For the text-containing cell, return its midpoint in [x, y] coordinate format. 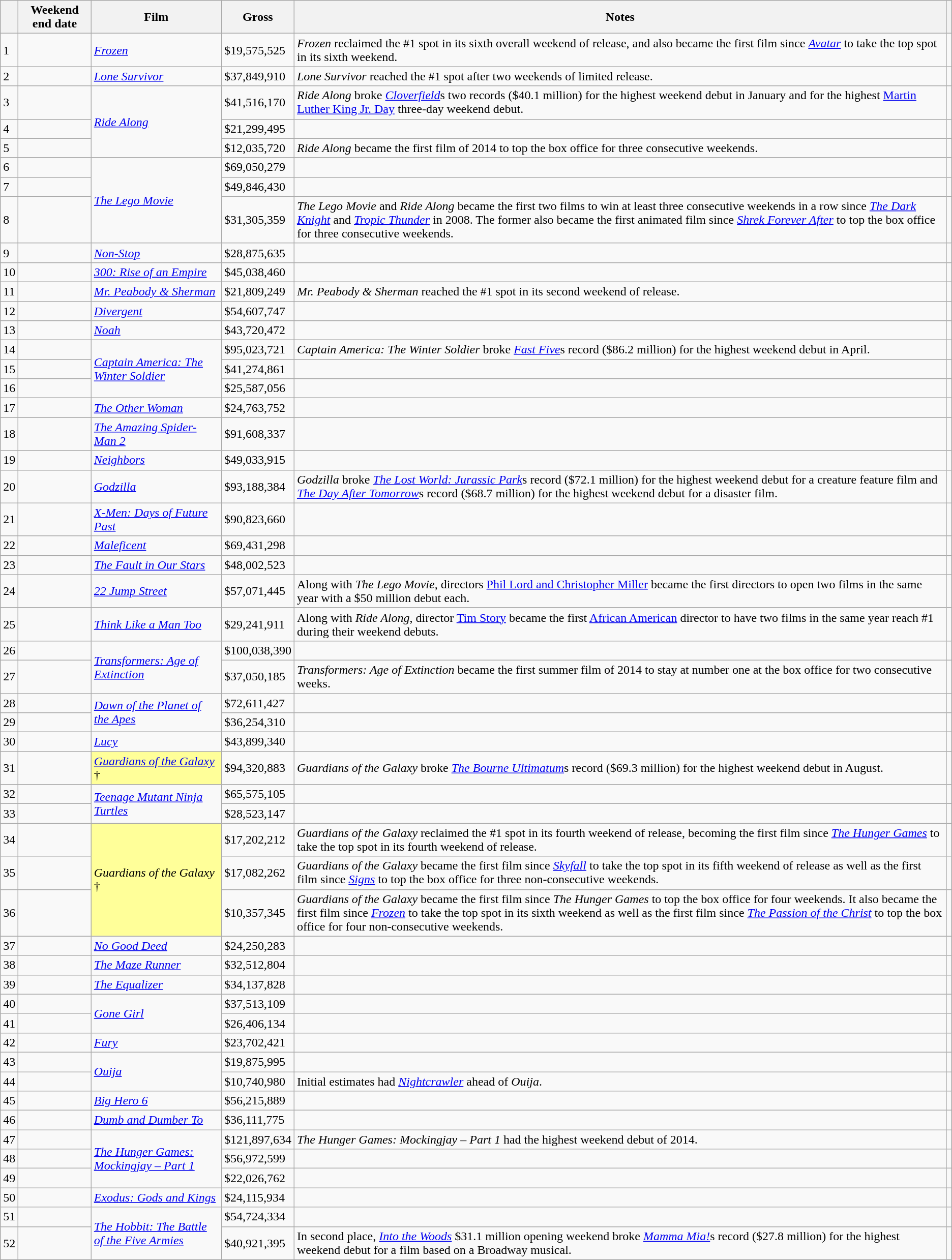
$37,849,910 [257, 76]
$24,250,283 [257, 946]
Exodus: Gods and Kings [156, 1197]
The Hunger Games: Mockingjay – Part 1 had the highest weekend debut of 2014. [620, 1139]
Mr. Peabody & Sherman reached the #1 spot in its second weekend of release. [620, 291]
Initial estimates had Nightcrawler ahead of Ouija. [620, 1082]
The Maze Runner [156, 965]
21 [9, 520]
$34,137,828 [257, 984]
29 [9, 723]
Film [156, 17]
$19,575,525 [257, 50]
$31,305,359 [257, 220]
Captain America: The Winter Soldier broke Fast Fives record ($86.2 million) for the highest weekend debut in April. [620, 350]
8 [9, 220]
41 [9, 1023]
Gross [257, 17]
Gone Girl [156, 1013]
Non-Stop [156, 253]
Dumb and Dumber To [156, 1120]
32 [9, 794]
28 [9, 703]
Neighbors [156, 460]
Guardians of the Galaxy broke The Bourne Ultimatums record ($69.3 million) for the highest weekend debut in August. [620, 768]
$54,724,334 [257, 1217]
34 [9, 840]
The Hunger Games: Mockingjay – Part 1 [156, 1159]
The Other Woman [156, 408]
Noah [156, 331]
$26,406,134 [257, 1023]
$69,050,279 [257, 167]
44 [9, 1082]
The Hobbit: The Battle of the Five Armies [156, 1234]
Transformers: Age of Extinction became the first summer film of 2014 to stay at number one at the box office for two consecutive weeks. [620, 676]
300: Rise of an Empire [156, 272]
2 [9, 76]
43 [9, 1062]
24 [9, 591]
3 [9, 103]
Transformers: Age of Extinction [156, 667]
$36,111,775 [257, 1120]
$57,071,445 [257, 591]
33 [9, 814]
Lucy [156, 742]
4 [9, 129]
$41,516,170 [257, 103]
Ride Along became the first film of 2014 to top the box office for three consecutive weekends. [620, 148]
Lone Survivor [156, 76]
52 [9, 1243]
$43,899,340 [257, 742]
Godzilla [156, 486]
27 [9, 676]
16 [9, 388]
46 [9, 1120]
Mr. Peabody & Sherman [156, 291]
$36,254,310 [257, 723]
$69,431,298 [257, 546]
35 [9, 873]
50 [9, 1197]
$24,115,934 [257, 1197]
$24,763,752 [257, 408]
$43,720,472 [257, 331]
$56,215,889 [257, 1101]
$56,972,599 [257, 1159]
$54,607,747 [257, 311]
$25,587,056 [257, 388]
The Lego Movie [156, 200]
$41,274,861 [257, 369]
30 [9, 742]
$28,875,635 [257, 253]
$23,702,421 [257, 1042]
22 [9, 546]
$32,512,804 [257, 965]
$21,809,249 [257, 291]
51 [9, 1217]
$22,026,762 [257, 1178]
13 [9, 331]
$45,038,460 [257, 272]
$90,823,660 [257, 520]
45 [9, 1101]
48 [9, 1159]
$37,050,185 [257, 676]
Weekend end date [55, 17]
$121,897,634 [257, 1139]
39 [9, 984]
$91,608,337 [257, 434]
The Fault in Our Stars [156, 565]
14 [9, 350]
The Equalizer [156, 984]
47 [9, 1139]
$49,846,430 [257, 187]
23 [9, 565]
$95,023,721 [257, 350]
$37,513,109 [257, 1004]
5 [9, 148]
Ride Along [156, 122]
$10,357,345 [257, 913]
18 [9, 434]
$40,921,395 [257, 1243]
Lone Survivor reached the #1 spot after two weekends of limited release. [620, 76]
Divergent [156, 311]
$29,241,911 [257, 624]
$49,033,915 [257, 460]
37 [9, 946]
$19,875,995 [257, 1062]
11 [9, 291]
$48,002,523 [257, 565]
$65,575,105 [257, 794]
1 [9, 50]
Ouija [156, 1071]
49 [9, 1178]
25 [9, 624]
17 [9, 408]
$12,035,720 [257, 148]
12 [9, 311]
Maleficent [156, 546]
$94,320,883 [257, 768]
No Good Deed [156, 946]
22 Jump Street [156, 591]
Captain America: The Winter Soldier [156, 369]
$17,082,262 [257, 873]
Big Hero 6 [156, 1101]
$21,299,495 [257, 129]
$93,188,384 [257, 486]
$10,740,980 [257, 1082]
26 [9, 650]
Frozen [156, 50]
Notes [620, 17]
10 [9, 272]
Think Like a Man Too [156, 624]
Teenage Mutant Ninja Turtles [156, 804]
9 [9, 253]
19 [9, 460]
40 [9, 1004]
$72,611,427 [257, 703]
15 [9, 369]
7 [9, 187]
20 [9, 486]
42 [9, 1042]
36 [9, 913]
38 [9, 965]
Dawn of the Planet of the Apes [156, 713]
$17,202,212 [257, 840]
$28,523,147 [257, 814]
6 [9, 167]
X-Men: Days of Future Past [156, 520]
Fury [156, 1042]
The Amazing Spider-Man 2 [156, 434]
$100,038,390 [257, 650]
31 [9, 768]
